Detect which cell encompasses the target text, then output its [X, Y] center coordinate. 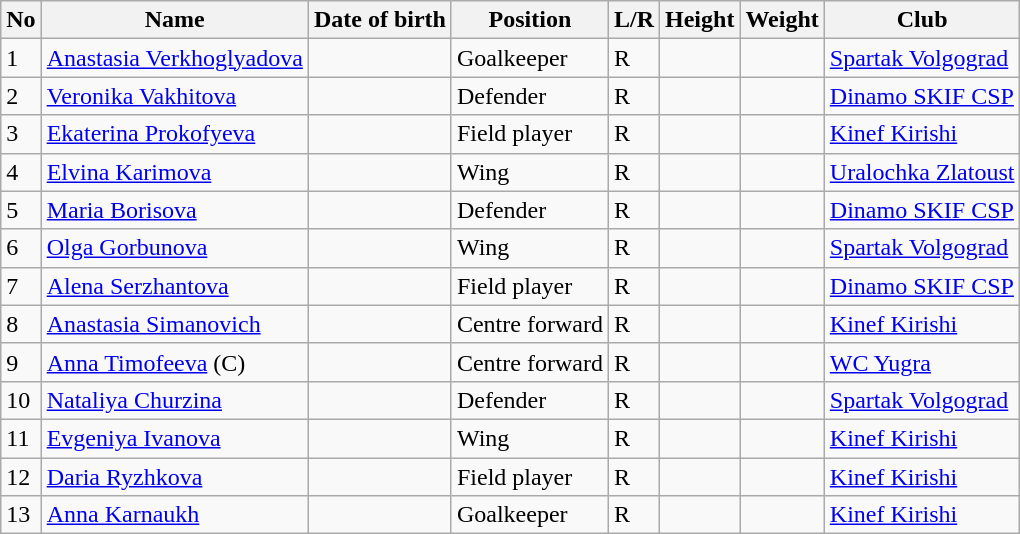
12 [21, 477]
Uralochka Zlatoust [922, 172]
7 [21, 286]
Olga Gorbunova [174, 248]
Daria Ryzhkova [174, 477]
WC Yugra [922, 362]
Club [922, 20]
Nataliya Churzina [174, 400]
1 [21, 58]
Ekaterina Prokofyeva [174, 134]
Height [700, 20]
Position [530, 20]
Elvina Karimova [174, 172]
10 [21, 400]
11 [21, 438]
6 [21, 248]
Anastasia Simanovich [174, 324]
Veronika Vakhitova [174, 96]
5 [21, 210]
No [21, 20]
Evgeniya Ivanova [174, 438]
Alena Serzhantova [174, 286]
13 [21, 515]
Anastasia Verkhoglyadova [174, 58]
8 [21, 324]
9 [21, 362]
Anna Karnaukh [174, 515]
2 [21, 96]
L/R [634, 20]
Weight [782, 20]
Date of birth [380, 20]
3 [21, 134]
Anna Timofeeva (C) [174, 362]
Name [174, 20]
Maria Borisova [174, 210]
4 [21, 172]
